Pinpoint the cell where the given text exists, returning its [x, y] midpoint coordinate. 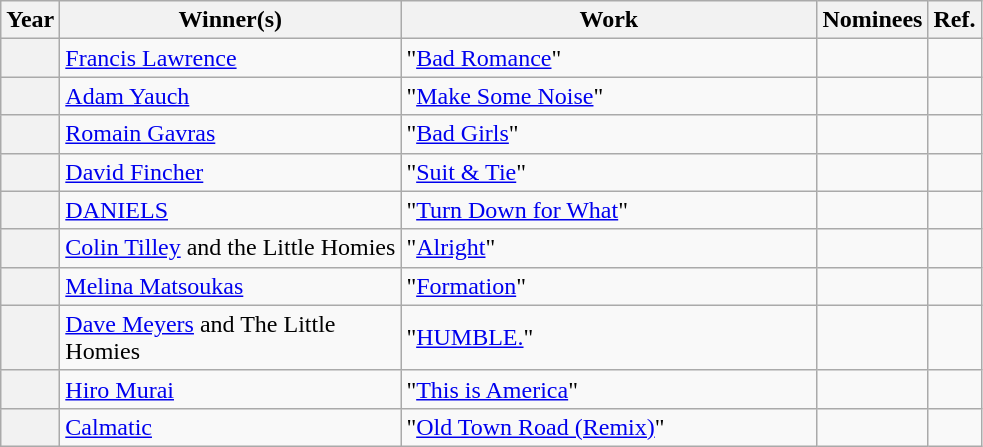
Calmatic [230, 427]
Work [609, 20]
Dave Meyers and The Little Homies [230, 338]
"Make Some Noise" [609, 96]
Francis Lawrence [230, 58]
"Bad Romance" [609, 58]
Colin Tilley and the Little Homies [230, 248]
Year [30, 20]
"Bad Girls" [609, 134]
Hiro Murai [230, 389]
"This is America" [609, 389]
Romain Gavras [230, 134]
Melina Matsoukas [230, 286]
"HUMBLE." [609, 338]
"Old Town Road (Remix)" [609, 427]
Adam Yauch [230, 96]
"Formation" [609, 286]
Ref. [954, 20]
"Turn Down for What" [609, 210]
"Alright" [609, 248]
Winner(s) [230, 20]
"Suit & Tie" [609, 172]
DANIELS [230, 210]
David Fincher [230, 172]
Nominees [872, 20]
